From the cell containing the given text, extract its center point as [x, y] coordinate. 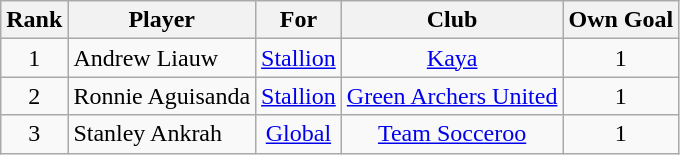
3 [34, 134]
Green Archers United [452, 96]
Rank [34, 20]
Team Socceroo [452, 134]
Ronnie Aguisanda [162, 96]
Player [162, 20]
Global [299, 134]
Stanley Ankrah [162, 134]
Kaya [452, 58]
2 [34, 96]
Club [452, 20]
For [299, 20]
Andrew Liauw [162, 58]
Own Goal [621, 20]
